Determine the [X, Y] coordinate at the center of the cell enclosing the given text.  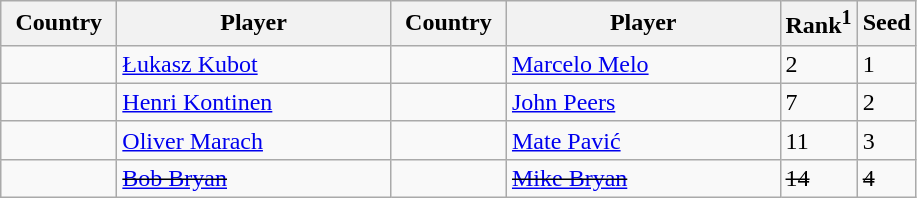
Mate Pavić [643, 140]
Łukasz Kubot [254, 64]
John Peers [643, 102]
7 [818, 102]
1 [886, 64]
Bob Bryan [254, 178]
4 [886, 178]
Oliver Marach [254, 140]
14 [818, 178]
Mike Bryan [643, 178]
11 [818, 140]
Henri Kontinen [254, 102]
Rank1 [818, 24]
Seed [886, 24]
3 [886, 140]
Marcelo Melo [643, 64]
